Scan for the cell matching the given text and deliver its [x, y] coordinate at center. 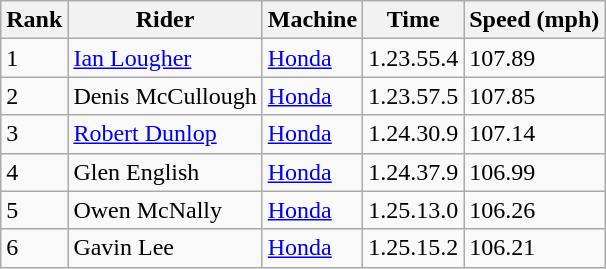
Rider [165, 20]
Machine [312, 20]
107.89 [534, 58]
3 [34, 134]
Robert Dunlop [165, 134]
106.21 [534, 248]
6 [34, 248]
Rank [34, 20]
Glen English [165, 172]
1.25.15.2 [414, 248]
4 [34, 172]
107.85 [534, 96]
2 [34, 96]
106.99 [534, 172]
1.23.55.4 [414, 58]
Denis McCullough [165, 96]
Owen McNally [165, 210]
107.14 [534, 134]
1.24.30.9 [414, 134]
Gavin Lee [165, 248]
Time [414, 20]
5 [34, 210]
Ian Lougher [165, 58]
106.26 [534, 210]
1.24.37.9 [414, 172]
1.23.57.5 [414, 96]
Speed (mph) [534, 20]
1 [34, 58]
1.25.13.0 [414, 210]
